Detect which cell encompasses the target text, then output its (x, y) center coordinate. 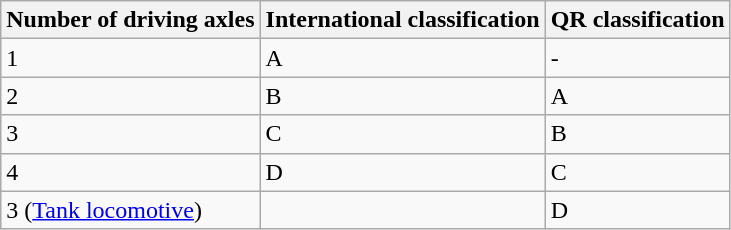
3 (Tank locomotive) (130, 210)
- (638, 58)
International classification (402, 20)
QR classification (638, 20)
3 (130, 134)
4 (130, 172)
2 (130, 96)
1 (130, 58)
Number of driving axles (130, 20)
